Capture the cell that displays the provided text and extract its [X, Y] central coordinate. 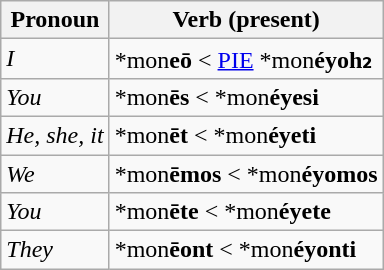
Verb (present) [246, 20]
*monēte < *monéyete [246, 212]
*monēont < *monéyonti [246, 250]
*monēs < *monéyesi [246, 97]
*monēmos < *monéyomos [246, 173]
I [55, 59]
They [55, 250]
*monēt < *monéyeti [246, 135]
*moneō < PIE *monéyoh₂ [246, 59]
Pronoun [55, 20]
We [55, 173]
He, she, it [55, 135]
